Scan for the cell matching the given text and deliver its (X, Y) coordinate at center. 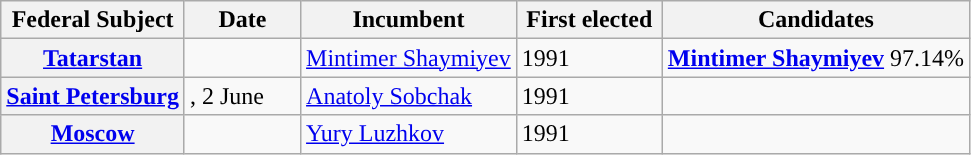
Tatarstan (93, 58)
First elected (589, 20)
Moscow (93, 134)
Incumbent (409, 20)
Mintimer Shaymiyev 97.14% (816, 58)
Candidates (816, 20)
Yury Luzhkov (409, 134)
Saint Petersburg (93, 96)
, 2 June (242, 96)
Date (242, 20)
Anatoly Sobchak (409, 96)
Mintimer Shaymiyev (409, 58)
Federal Subject (93, 20)
